From the cell containing the given text, extract its center point as (x, y) coordinate. 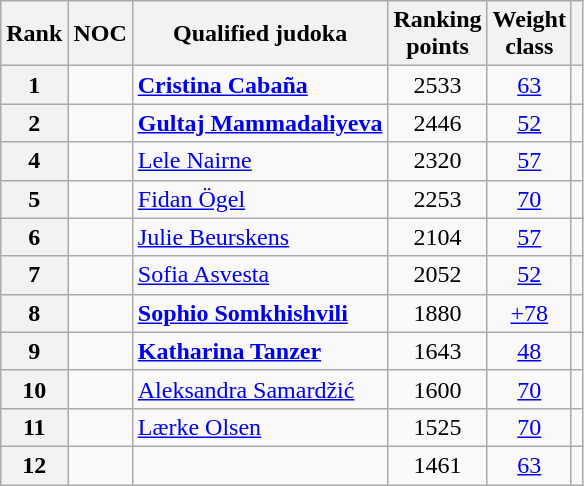
Lærke Olsen (260, 427)
1880 (438, 313)
Qualified judoka (260, 34)
1643 (438, 351)
2104 (438, 237)
Cristina Cabaña (260, 85)
Sophio Somkhishvili (260, 313)
Katharina Tanzer (260, 351)
Lele Nairne (260, 161)
4 (34, 161)
7 (34, 275)
+78 (529, 313)
1 (34, 85)
12 (34, 465)
Rank (34, 34)
11 (34, 427)
Julie Beurskens (260, 237)
1600 (438, 389)
48 (529, 351)
1525 (438, 427)
2253 (438, 199)
NOC (100, 34)
Aleksandra Samardžić (260, 389)
5 (34, 199)
9 (34, 351)
Fidan Ögel (260, 199)
2446 (438, 123)
2533 (438, 85)
2 (34, 123)
Rankingpoints (438, 34)
1461 (438, 465)
2320 (438, 161)
2052 (438, 275)
8 (34, 313)
Gultaj Mammadaliyeva (260, 123)
6 (34, 237)
Sofia Asvesta (260, 275)
Weightclass (529, 34)
10 (34, 389)
